Output the [X, Y] coordinate of the center of the cell containing the given text.  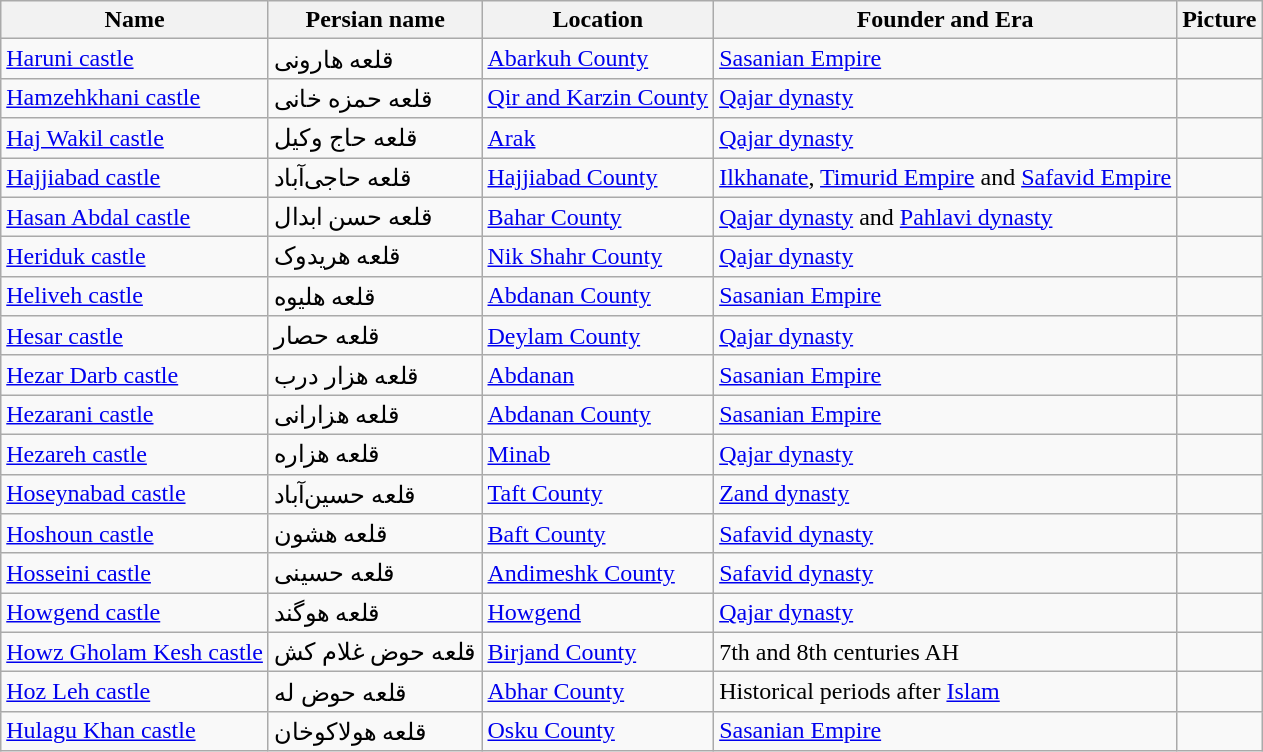
Persian name [375, 20]
Baft County [598, 534]
Andimeshk County [598, 573]
قلعه حوض غلام کش [375, 652]
Haj Wakil castle [135, 138]
Hasan Abdal castle [135, 217]
Picture [1220, 20]
قلعه حاج وکیل [375, 138]
قلعه هارونی [375, 59]
Abhar County [598, 692]
Location [598, 20]
Qir and Karzin County [598, 98]
Name [135, 20]
Zand dynasty [946, 494]
قلعه هشون [375, 534]
Hajjiabad castle [135, 178]
قلعه حسینی [375, 573]
قلعه هزاره [375, 454]
Hezarani castle [135, 415]
قلعه حاجی‌آباد [375, 178]
قلعه هزار درب [375, 375]
Founder and Era [946, 20]
Bahar County [598, 217]
Abarkuh County [598, 59]
Hezareh castle [135, 454]
Hajjiabad County [598, 178]
Ilkhanate, Timurid Empire and Safavid Empire [946, 178]
Osku County [598, 731]
Heriduk castle [135, 257]
Arak [598, 138]
قلعه هزارانی [375, 415]
Hamzehkhani castle [135, 98]
Nik Shahr County [598, 257]
قلعه حوض له [375, 692]
Hoz Leh castle [135, 692]
Howz Gholam Kesh castle [135, 652]
قلعه حسن ابدال [375, 217]
Heliveh castle [135, 296]
قلعه حسین‌آباد [375, 494]
قلعه هریدوک [375, 257]
7th and 8th centuries AH [946, 652]
Taft County [598, 494]
Abdanan [598, 375]
Qajar dynasty and Pahlavi dynasty [946, 217]
قلعه هوگند [375, 613]
Howgend [598, 613]
Deylam County [598, 336]
Historical periods after Islam [946, 692]
قلعه حمزه خانی [375, 98]
Haruni castle [135, 59]
Hesar castle [135, 336]
Birjand County [598, 652]
Hulagu Khan castle [135, 731]
قلعه هلیوه [375, 296]
Howgend castle [135, 613]
Minab [598, 454]
Hoshoun castle [135, 534]
Hosseini castle [135, 573]
قلعه حصار [375, 336]
Hezar Darb castle [135, 375]
Hoseynabad castle [135, 494]
قلعه هولاکوخان [375, 731]
